Detect which cell encompasses the target text, then output its [X, Y] center coordinate. 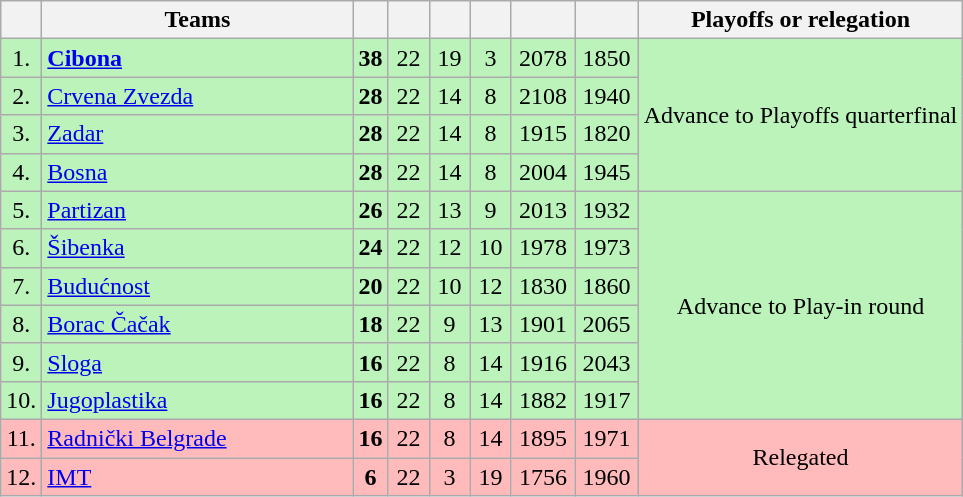
2078 [543, 58]
Borac Čačak [198, 324]
26 [370, 210]
Jugoplastika [198, 400]
1895 [543, 438]
Zadar [198, 134]
1860 [607, 286]
2043 [607, 362]
12. [22, 477]
1932 [607, 210]
1960 [607, 477]
1916 [543, 362]
11. [22, 438]
1973 [607, 248]
24 [370, 248]
1945 [607, 172]
1915 [543, 134]
10. [22, 400]
Bosna [198, 172]
1756 [543, 477]
Cibona [198, 58]
1940 [607, 96]
Šibenka [198, 248]
Crvena Zvezda [198, 96]
2. [22, 96]
2004 [543, 172]
Advance to Play-in round [800, 305]
2065 [607, 324]
Sloga [198, 362]
7. [22, 286]
Relegated [800, 457]
1978 [543, 248]
2108 [543, 96]
1901 [543, 324]
3. [22, 134]
Teams [198, 20]
1882 [543, 400]
1850 [607, 58]
Budućnost [198, 286]
Partizan [198, 210]
Radnički Belgrade [198, 438]
IMT [198, 477]
1917 [607, 400]
4. [22, 172]
Playoffs or relegation [800, 20]
20 [370, 286]
1830 [543, 286]
6 [370, 477]
1. [22, 58]
1820 [607, 134]
5. [22, 210]
6. [22, 248]
9. [22, 362]
Advance to Playoffs quarterfinal [800, 115]
18 [370, 324]
8. [22, 324]
1971 [607, 438]
2013 [543, 210]
38 [370, 58]
